Pinpoint the cell where the given text exists, returning its (X, Y) midpoint coordinate. 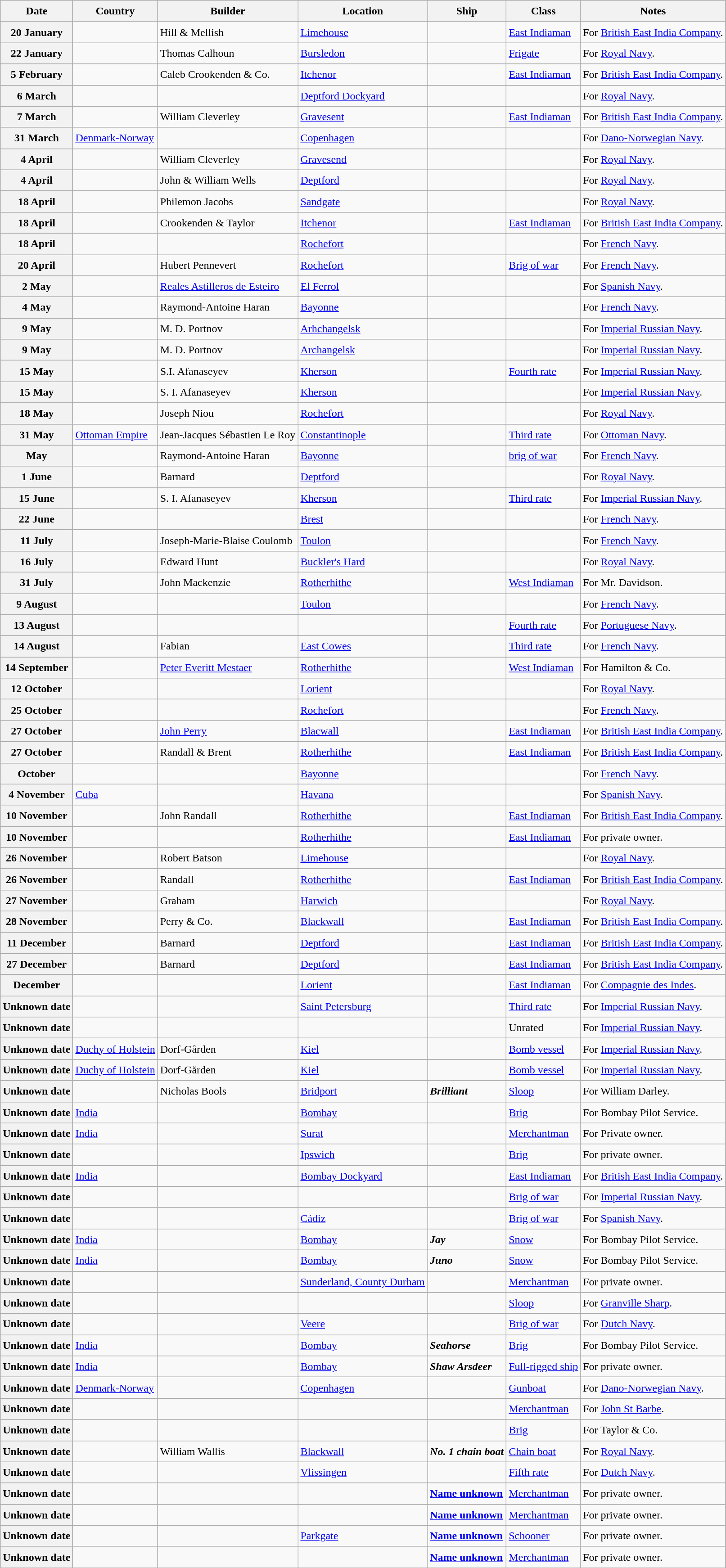
For John St Barbe. (653, 1409)
Class (544, 11)
Cádiz (363, 1218)
16 July (37, 562)
For Portuguese Navy. (653, 626)
Jay (467, 1239)
Buckler's Hard (363, 562)
Gravesent (363, 117)
20 January (37, 32)
Perry & Co. (228, 922)
Edward Hunt (228, 562)
13 August (37, 626)
Fabian (228, 646)
December (37, 986)
Ipswich (363, 1155)
Fifth rate (544, 1473)
East Cowes (363, 646)
Randall (228, 879)
Bombay Dockyard (363, 1176)
5 February (37, 75)
Bridport (363, 1091)
No. 1 chain boat (467, 1451)
For Granville Sharp. (653, 1303)
Location (363, 11)
For Compagnie des Indes. (653, 986)
Gravesend (363, 159)
4 May (37, 308)
Parkgate (363, 1536)
May (37, 455)
brig of war (544, 455)
Brest (363, 519)
Date (37, 11)
Brilliant (467, 1091)
31 March (37, 138)
12 October (37, 689)
Notes (653, 11)
31 July (37, 582)
2 May (37, 286)
Vlissingen (363, 1473)
For Mr. Davidson. (653, 582)
14 August (37, 646)
4 November (37, 795)
7 March (37, 117)
27 November (37, 900)
Full-rigged ship (544, 1366)
October (37, 773)
20 April (37, 266)
Chain boat (544, 1451)
Caleb Crookenden & Co. (228, 75)
Thomas Calhoun (228, 53)
Joseph Niou (228, 413)
Surat (363, 1133)
Havana (363, 795)
John Randall (228, 816)
Juno (467, 1260)
Veere (363, 1324)
31 May (37, 435)
11 December (37, 943)
Saint Petersburg (363, 1006)
William Wallis (228, 1451)
Bursledon (363, 53)
John Perry (228, 731)
For Hamilton & Co. (653, 668)
Blacwall (363, 731)
John & William Wells (228, 180)
25 October (37, 710)
Philemon Jacobs (228, 202)
Ottoman Empire (115, 435)
For William Darley. (653, 1091)
Harwich (363, 900)
For Taylor & Co. (653, 1430)
Constantinople (363, 435)
Hubert Pennevert (228, 266)
El Ferrol (363, 286)
18 May (37, 413)
Archangelsk (363, 350)
28 November (37, 922)
11 July (37, 540)
27 December (37, 964)
14 September (37, 668)
22 January (37, 53)
S.I. Afanaseyev (228, 371)
Deptford Dockyard (363, 95)
Nicholas Bools (228, 1091)
Builder (228, 11)
Sunderland, County Durham (363, 1282)
Cuba (115, 795)
Country (115, 11)
Seahorse (467, 1346)
1 June (37, 477)
Reales Astilleros de Esteiro (228, 286)
For Ottoman Navy. (653, 435)
Shaw Arsdeer (467, 1366)
Robert Batson (228, 858)
9 August (37, 604)
Hill & Mellish (228, 32)
Arhchangelsk (363, 329)
Joseph-Marie-Blaise Coulomb (228, 540)
For Private owner. (653, 1133)
Gunboat (544, 1388)
Schooner (544, 1536)
Crookenden & Taylor (228, 222)
Sandgate (363, 202)
Ship (467, 11)
Unrated (544, 1028)
Frigate (544, 53)
15 June (37, 498)
22 June (37, 519)
Jean-Jacques Sébastien Le Roy (228, 435)
Peter Everitt Mestaer (228, 668)
Graham (228, 900)
John Mackenzie (228, 582)
Randall & Brent (228, 752)
6 March (37, 95)
